Find where the given text appears and provide that cell's center as [X, Y] coordinate. 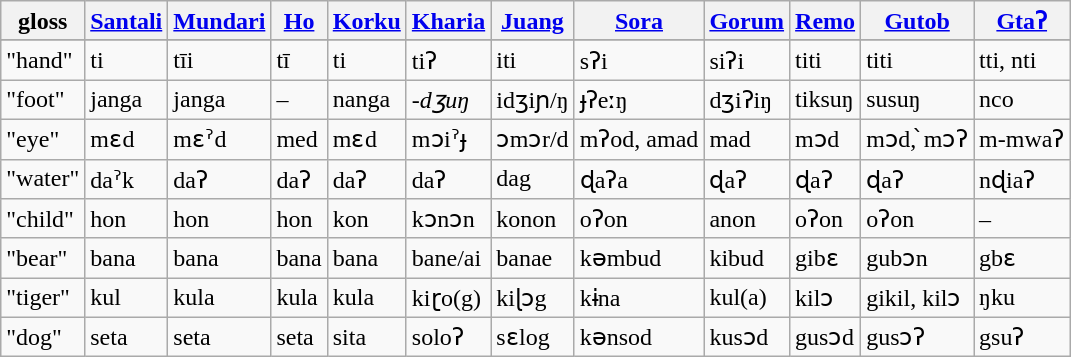
"eye" [43, 139]
Santali [126, 21]
kusɔd [747, 337]
kəmbud [639, 258]
nanga [366, 100]
soloʔ [448, 337]
mɔiˀɟ [448, 139]
"hand" [43, 60]
mɔd, ̀mɔʔ [918, 139]
tī [299, 60]
mɛˀd [220, 139]
sita [366, 337]
dʒiʔiŋ [747, 100]
gikil, kilɔ [918, 298]
Juang [532, 21]
iti [532, 60]
"bear" [43, 258]
Gutob [918, 21]
med [299, 139]
"dog" [43, 337]
susuŋ [918, 100]
mʔod, amad [639, 139]
sɛlog [532, 337]
bane/ai [448, 258]
"tiger" [43, 298]
kon [366, 219]
Ho [299, 21]
siʔi [747, 60]
tiʔ [448, 60]
ɟʔeːŋ [639, 100]
-dʒuŋ [448, 100]
idʒiɲ/ŋ [532, 100]
kul(a) [747, 298]
Gorum [747, 21]
kul [126, 298]
nco [1022, 100]
kɨna [639, 298]
anon [747, 219]
Sora [639, 21]
gbɛ [1022, 258]
tti, nti [1022, 60]
sʔi [639, 60]
daˀk [126, 179]
Mundari [220, 21]
ŋku [1022, 298]
kilɔ [826, 298]
gusɔd [826, 337]
banae [532, 258]
konon [532, 219]
Korku [366, 21]
"foot" [43, 100]
Gtaʔ [1022, 21]
Remo [826, 21]
"water" [43, 179]
mad [747, 139]
tiksuŋ [826, 100]
kənsod [639, 337]
kiɽo(g) [448, 298]
tīi [220, 60]
ɖaʔa [639, 179]
nɖiaʔ [1022, 179]
dag [532, 179]
gsuʔ [1022, 337]
"child" [43, 219]
kibud [747, 258]
gusɔʔ [918, 337]
Kharia [448, 21]
gubɔn [918, 258]
gloss [43, 21]
kiɭɔg [532, 298]
ɔmɔr/d [532, 139]
m-mwaʔ [1022, 139]
mɔd [826, 139]
kɔnɔn [448, 219]
gibɛ [826, 258]
